Capture the cell that displays the provided text and extract its (x, y) central coordinate. 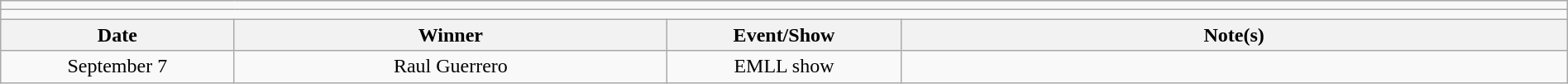
Event/Show (784, 35)
EMLL show (784, 67)
Date (117, 35)
Winner (451, 35)
September 7 (117, 67)
Raul Guerrero (451, 67)
Note(s) (1234, 35)
